Locate the cell with the specified text and output its [x, y] center coordinate. 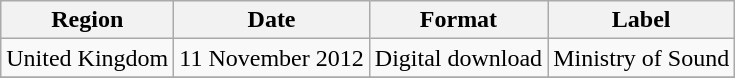
Region [88, 20]
Format [458, 20]
Date [272, 20]
Ministry of Sound [642, 58]
Label [642, 20]
United Kingdom [88, 58]
Digital download [458, 58]
11 November 2012 [272, 58]
